Capture the cell that displays the provided text and extract its [x, y] central coordinate. 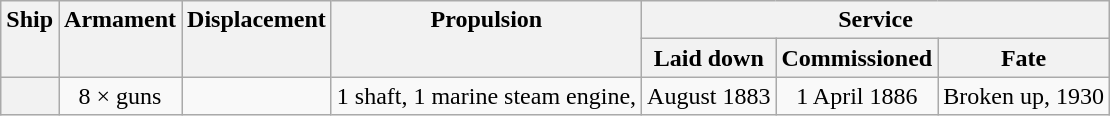
Commissioned [857, 58]
1 April 1886 [857, 96]
Laid down [709, 58]
Broken up, 1930 [1024, 96]
8 × guns [120, 96]
Fate [1024, 58]
Armament [120, 39]
August 1883 [709, 96]
Ship [30, 39]
Service [876, 20]
1 shaft, 1 marine steam engine, [486, 96]
Propulsion [486, 39]
Displacement [257, 39]
